Capture the cell that displays the provided text and extract its (x, y) central coordinate. 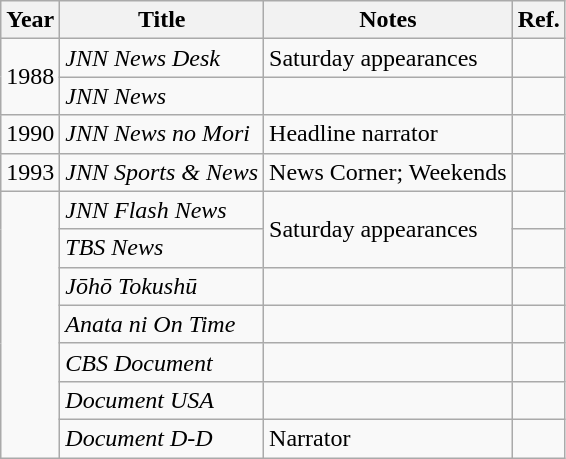
Notes (388, 20)
1988 (30, 77)
Narrator (388, 438)
1990 (30, 134)
News Corner; Weekends (388, 172)
Jōhō Tokushū (162, 286)
Title (162, 20)
JNN News (162, 96)
Year (30, 20)
JNN Sports & News (162, 172)
Document USA (162, 400)
1993 (30, 172)
JNN News no Mori (162, 134)
Ref. (538, 20)
JNN News Desk (162, 58)
Headline narrator (388, 134)
TBS News (162, 248)
Anata ni On Time (162, 324)
JNN Flash News (162, 210)
CBS Document (162, 362)
Document D-D (162, 438)
